Extract the (x, y) coordinate from the center of the cell holding the provided text.  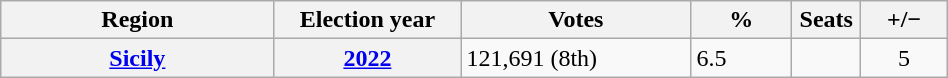
121,691 (8th) (576, 58)
5 (904, 58)
+/− (904, 20)
6.5 (742, 58)
% (742, 20)
Seats (826, 20)
Sicily (138, 58)
Region (138, 20)
2022 (368, 58)
Election year (368, 20)
Votes (576, 20)
